Identify which cell holds the provided text, then report its [x, y] central coordinate. 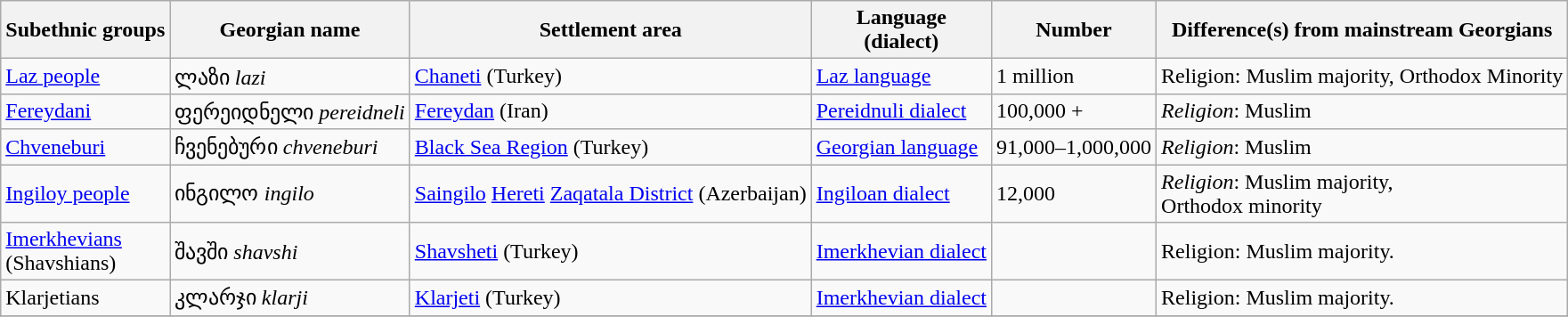
Subethnic groups [85, 30]
100,000 + [1074, 111]
Fereydani [85, 111]
Chveneburi [85, 147]
ინგილო ingilo [290, 192]
12,000 [1074, 192]
Fereydan (Iran) [611, 111]
ჩვენებური chveneburi [290, 147]
Klarjetians [85, 298]
Imerkhevians(Shavshians) [85, 251]
Saingilo Hereti Zaqatala District (Azerbaijan) [611, 192]
1 million [1074, 77]
Laz people [85, 77]
Settlement area [611, 30]
Pereidnuli dialect [901, 111]
Shavsheti (Turkey) [611, 251]
Georgian language [901, 147]
Ingiloan dialect [901, 192]
Laz language [901, 77]
ლაზი lazi [290, 77]
Number [1074, 30]
Ingiloy people [85, 192]
Chaneti (Turkey) [611, 77]
Religion: Muslim majority,Orthodox minority [1362, 192]
Difference(s) from mainstream Georgians [1362, 30]
Language (dialect) [901, 30]
Klarjeti (Turkey) [611, 298]
91,000–1,000,000 [1074, 147]
Georgian name [290, 30]
შავში shavshi [290, 251]
კლარჯი klarji [290, 298]
Black Sea Region (Turkey) [611, 147]
ფერეიდნელი pereidneli [290, 111]
Religion: Muslim majority, Orthodox Minority [1362, 77]
